Extract the (x, y) coordinate from the center of the cell holding the provided text.  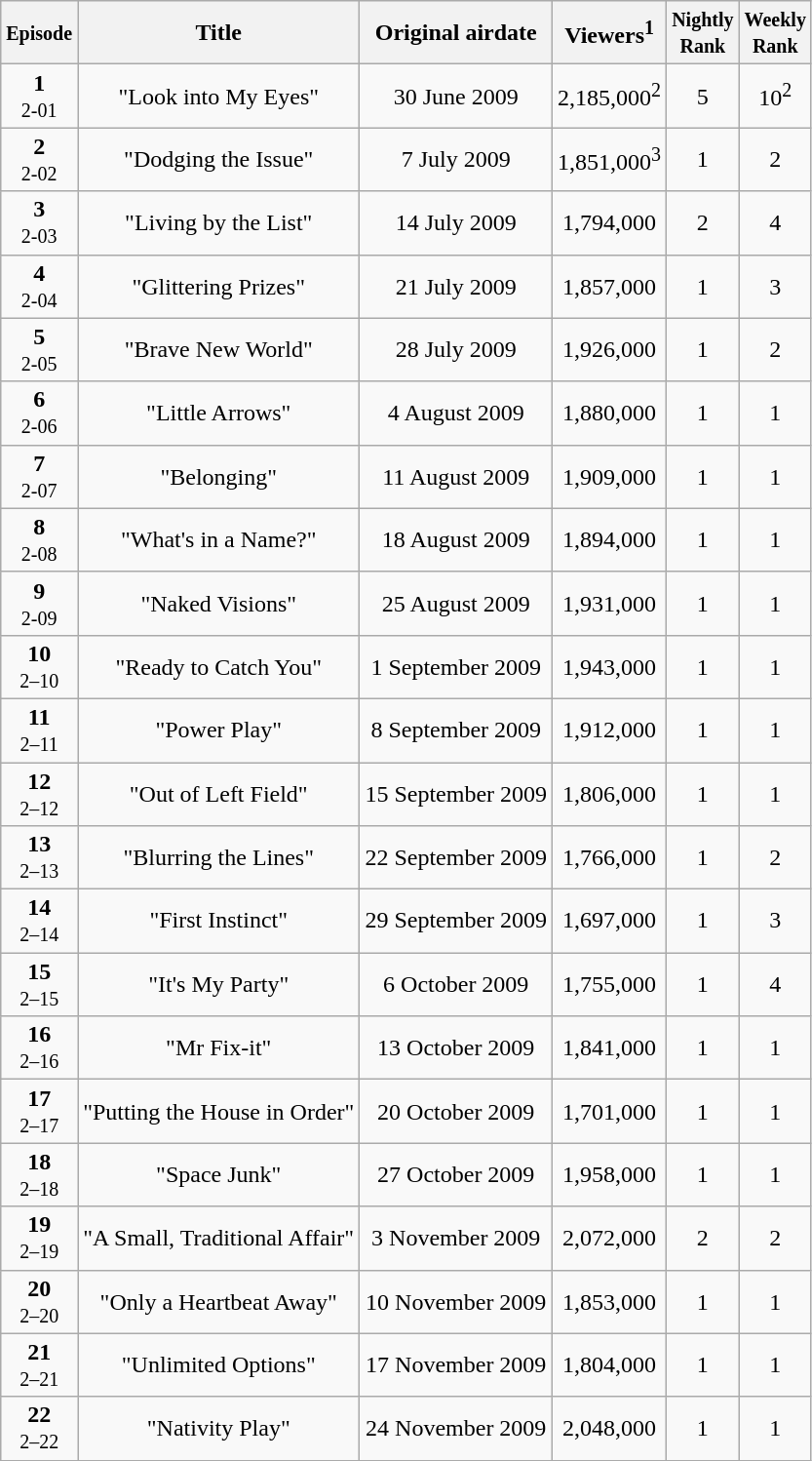
32-03 (39, 222)
1,806,000 (610, 794)
222–22 (39, 1428)
"Space Junk" (218, 1174)
"Nativity Play" (218, 1428)
4 August 2009 (456, 414)
NightlyRank (703, 33)
1,794,000 (610, 222)
"Out of Left Field" (218, 794)
1,701,000 (610, 1112)
"It's My Party" (218, 985)
"Putting the House in Order" (218, 1112)
152–15 (39, 985)
5 (703, 96)
Viewers1 (610, 33)
1,958,000 (610, 1174)
112–11 (39, 730)
"Brave New World" (218, 349)
1,857,000 (610, 287)
"Little Arrows" (218, 414)
14 July 2009 (456, 222)
"Glittering Prizes" (218, 287)
24 November 2009 (456, 1428)
52-05 (39, 349)
6 October 2009 (456, 985)
1,894,000 (610, 540)
"Only a Heartbeat Away" (218, 1301)
21 July 2009 (456, 287)
142–14 (39, 921)
"What's in a Name?" (218, 540)
"Living by the List" (218, 222)
Title (218, 33)
"A Small, Traditional Affair" (218, 1239)
1,943,000 (610, 667)
8 September 2009 (456, 730)
30 June 2009 (456, 96)
92-09 (39, 603)
72-07 (39, 476)
"Naked Visions" (218, 603)
202–20 (39, 1301)
17 November 2009 (456, 1365)
"Power Play" (218, 730)
1,880,000 (610, 414)
132–13 (39, 858)
"Unlimited Options" (218, 1365)
"Dodging the Issue" (218, 160)
22-02 (39, 160)
"First Instinct" (218, 921)
10 November 2009 (456, 1301)
192–19 (39, 1239)
28 July 2009 (456, 349)
182–18 (39, 1174)
"Blurring the Lines" (218, 858)
22 September 2009 (456, 858)
27 October 2009 (456, 1174)
42-04 (39, 287)
7 July 2009 (456, 160)
12-01 (39, 96)
18 August 2009 (456, 540)
"Belonging" (218, 476)
25 August 2009 (456, 603)
1,697,000 (610, 921)
2,185,0002 (610, 96)
1,909,000 (610, 476)
162–16 (39, 1047)
172–17 (39, 1112)
"Look into My Eyes" (218, 96)
82-08 (39, 540)
1,755,000 (610, 985)
20 October 2009 (456, 1112)
1,841,000 (610, 1047)
102–10 (39, 667)
1,926,000 (610, 349)
1,853,000 (610, 1301)
3 November 2009 (456, 1239)
13 October 2009 (456, 1047)
1,851,0003 (610, 160)
1,931,000 (610, 603)
"Ready to Catch You" (218, 667)
15 September 2009 (456, 794)
212–21 (39, 1365)
1,912,000 (610, 730)
1,766,000 (610, 858)
102 (775, 96)
122–12 (39, 794)
29 September 2009 (456, 921)
2,072,000 (610, 1239)
62-06 (39, 414)
1,804,000 (610, 1365)
"Mr Fix-it" (218, 1047)
Original airdate (456, 33)
11 August 2009 (456, 476)
1 September 2009 (456, 667)
Episode (39, 33)
2,048,000 (610, 1428)
WeeklyRank (775, 33)
